Determine the (x, y) coordinate at the center of the cell enclosing the given text.  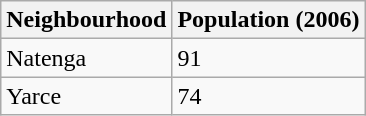
74 (268, 96)
Natenga (86, 58)
Yarce (86, 96)
Neighbourhood (86, 20)
Population (2006) (268, 20)
91 (268, 58)
